Find where the given text appears and provide that cell's center as (x, y) coordinate. 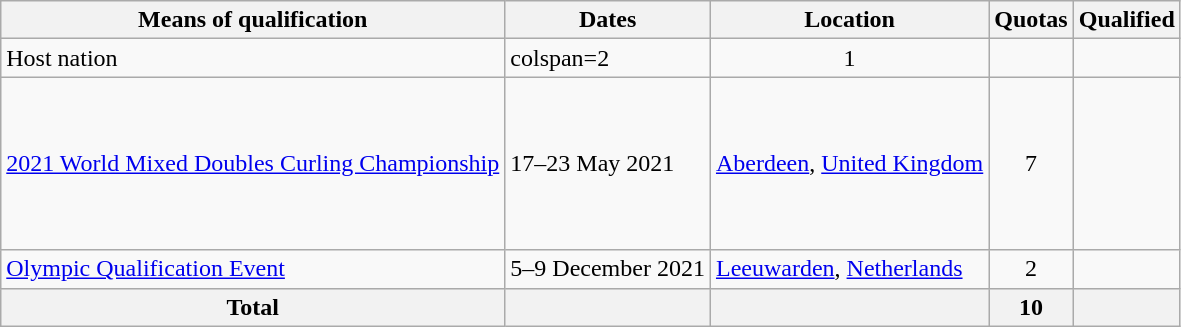
Location (849, 20)
2 (1031, 269)
2021 World Mixed Doubles Curling Championship (253, 164)
colspan=2 (608, 58)
1 (849, 58)
7 (1031, 164)
17–23 May 2021 (608, 164)
5–9 December 2021 (608, 269)
Aberdeen, United Kingdom (849, 164)
Leeuwarden, Netherlands (849, 269)
10 (1031, 307)
Olympic Qualification Event (253, 269)
Dates (608, 20)
Qualified (1126, 20)
Means of qualification (253, 20)
Total (253, 307)
Host nation (253, 58)
Quotas (1031, 20)
